Provide the (X, Y) coordinate of the cell's center where the given text is located.  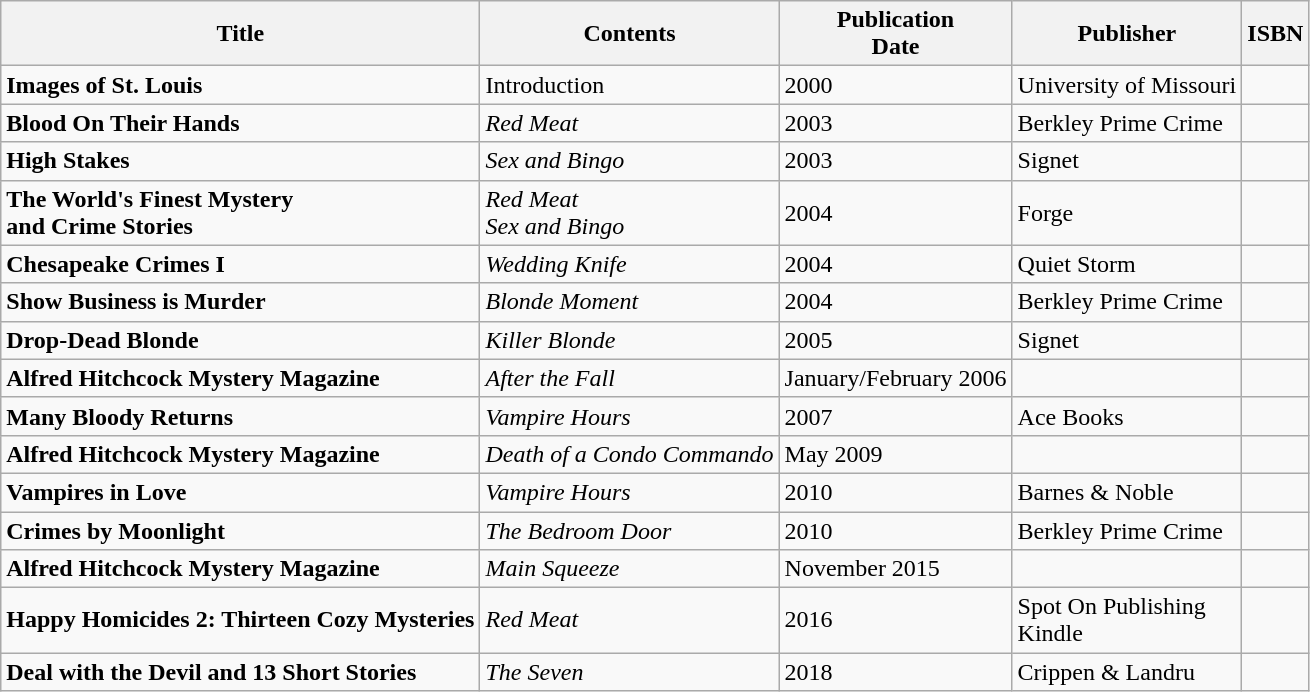
2005 (896, 340)
Death of a Condo Commando (630, 454)
2007 (896, 416)
PublicationDate (896, 34)
Many Bloody Returns (240, 416)
Quiet Storm (1127, 264)
Happy Homicides 2: Thirteen Cozy Mysteries (240, 620)
November 2015 (896, 569)
Drop-Dead Blonde (240, 340)
The World's Finest Mysteryand Crime Stories (240, 212)
Killer Blonde (630, 340)
After the Fall (630, 378)
Red MeatSex and Bingo (630, 212)
Publisher (1127, 34)
2018 (896, 672)
Contents (630, 34)
Crippen & Landru (1127, 672)
Barnes & Noble (1127, 492)
Images of St. Louis (240, 85)
2000 (896, 85)
Introduction (630, 85)
Blonde Moment (630, 302)
Spot On PublishingKindle (1127, 620)
Crimes by Moonlight (240, 531)
2016 (896, 620)
ISBN (1276, 34)
Show Business is Murder (240, 302)
Sex and Bingo (630, 161)
Forge (1127, 212)
Wedding Knife (630, 264)
Ace Books (1127, 416)
Blood On Their Hands (240, 123)
May 2009 (896, 454)
University of Missouri (1127, 85)
The Bedroom Door (630, 531)
High Stakes (240, 161)
Vampires in Love (240, 492)
Title (240, 34)
Main Squeeze (630, 569)
January/February 2006 (896, 378)
The Seven (630, 672)
Deal with the Devil and 13 Short Stories (240, 672)
Chesapeake Crimes I (240, 264)
